Scan for the cell matching the given text and deliver its (x, y) coordinate at center. 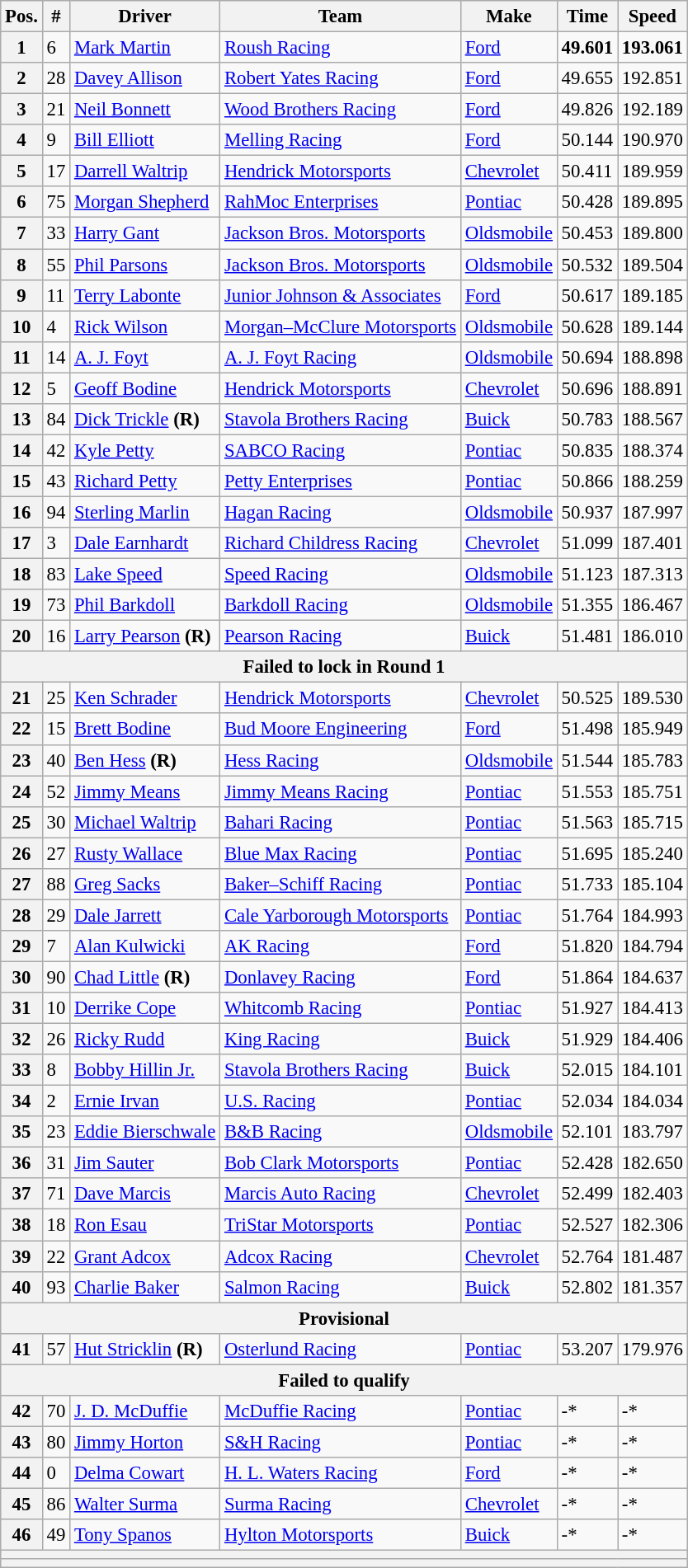
Surma Racing (341, 1504)
Darrell Waltrip (145, 171)
Bob Clark Motorsports (341, 1163)
184.034 (653, 1101)
Rick Wilson (145, 326)
51.820 (587, 946)
Jim Sauter (145, 1163)
Geoff Bodine (145, 388)
Ron Esau (145, 1225)
AK Racing (341, 946)
80 (56, 1442)
52.034 (587, 1101)
Tony Spanos (145, 1535)
51.695 (587, 853)
49 (56, 1535)
Kyle Petty (145, 450)
51.733 (587, 885)
51.864 (587, 977)
50.532 (587, 265)
Provisional (344, 1318)
RahMoc Enterprises (341, 202)
185.240 (653, 853)
B&B Racing (341, 1132)
52 (56, 791)
50.866 (587, 481)
189.185 (653, 295)
44 (21, 1473)
52.015 (587, 1070)
Hagan Racing (341, 512)
50.411 (587, 171)
190.970 (653, 140)
51.498 (587, 730)
36 (21, 1163)
83 (56, 575)
50.617 (587, 295)
73 (56, 605)
Hess Racing (341, 760)
50.835 (587, 450)
Dave Marcis (145, 1195)
Bud Moore Engineering (341, 730)
185.949 (653, 730)
Richard Childress Racing (341, 543)
179.976 (653, 1349)
Cale Yarborough Motorsports (341, 915)
Brett Bodine (145, 730)
U.S. Racing (341, 1101)
52.428 (587, 1163)
46 (21, 1535)
188.374 (653, 450)
Roush Racing (341, 48)
50.144 (587, 140)
Whitcomb Racing (341, 1008)
187.997 (653, 512)
Jimmy Means Racing (341, 791)
186.010 (653, 636)
189.959 (653, 171)
188.567 (653, 420)
Bobby Hillin Jr. (145, 1070)
Pearson Racing (341, 636)
52.527 (587, 1225)
182.650 (653, 1163)
0 (56, 1473)
Larry Pearson (R) (145, 636)
Dick Trickle (R) (145, 420)
Chad Little (R) (145, 977)
Time (587, 16)
Alan Kulwicki (145, 946)
53.207 (587, 1349)
Davey Allison (145, 78)
Ricky Rudd (145, 1040)
Phil Parsons (145, 265)
Eddie Bierschwale (145, 1132)
Dale Earnhardt (145, 543)
A. J. Foyt (145, 357)
37 (21, 1195)
Sterling Marlin (145, 512)
Delma Cowart (145, 1473)
71 (56, 1195)
Baker–Schiff Racing (341, 885)
192.851 (653, 78)
187.313 (653, 575)
S&H Racing (341, 1442)
51.355 (587, 605)
Speed Racing (341, 575)
McDuffie Racing (341, 1411)
41 (21, 1349)
51.481 (587, 636)
King Racing (341, 1040)
Ernie Irvan (145, 1101)
50.694 (587, 357)
51.544 (587, 760)
Morgan–McClure Motorsports (341, 326)
52.101 (587, 1132)
182.306 (653, 1225)
50.783 (587, 420)
Speed (653, 16)
50.937 (587, 512)
49.655 (587, 78)
184.101 (653, 1070)
86 (56, 1504)
50.453 (587, 233)
186.467 (653, 605)
Jimmy Horton (145, 1442)
188.891 (653, 388)
Hut Stricklin (R) (145, 1349)
45 (21, 1504)
Dale Jarrett (145, 915)
Neil Bonnett (145, 110)
Marcis Auto Racing (341, 1195)
Charlie Baker (145, 1287)
50.628 (587, 326)
183.797 (653, 1132)
34 (21, 1101)
84 (56, 420)
Ben Hess (R) (145, 760)
Greg Sacks (145, 885)
12 (21, 388)
Robert Yates Racing (341, 78)
39 (21, 1256)
185.715 (653, 822)
Richard Petty (145, 481)
Pos. (21, 16)
20 (21, 636)
TriStar Motorsports (341, 1225)
184.413 (653, 1008)
Failed to lock in Round 1 (344, 667)
189.530 (653, 698)
Failed to qualify (344, 1380)
32 (21, 1040)
24 (21, 791)
88 (56, 885)
Wood Brothers Racing (341, 110)
188.898 (653, 357)
49.826 (587, 110)
184.406 (653, 1040)
51.099 (587, 543)
Donlavey Racing (341, 977)
185.783 (653, 760)
52.499 (587, 1195)
70 (56, 1411)
SABCO Racing (341, 450)
38 (21, 1225)
19 (21, 605)
185.104 (653, 885)
Blue Max Racing (341, 853)
Mark Martin (145, 48)
50.696 (587, 388)
Melling Racing (341, 140)
# (56, 16)
181.357 (653, 1287)
55 (56, 265)
189.895 (653, 202)
Walter Surma (145, 1504)
Petty Enterprises (341, 481)
51.927 (587, 1008)
J. D. McDuffie (145, 1411)
51.123 (587, 575)
193.061 (653, 48)
35 (21, 1132)
H. L. Waters Racing (341, 1473)
52.764 (587, 1256)
Hylton Motorsports (341, 1535)
1 (21, 48)
Phil Barkdoll (145, 605)
94 (56, 512)
90 (56, 977)
Driver (145, 16)
49.601 (587, 48)
Bill Elliott (145, 140)
13 (21, 420)
75 (56, 202)
51.553 (587, 791)
Terry Labonte (145, 295)
Bahari Racing (341, 822)
184.794 (653, 946)
93 (56, 1287)
192.189 (653, 110)
189.800 (653, 233)
51.929 (587, 1040)
189.504 (653, 265)
187.401 (653, 543)
Rusty Wallace (145, 853)
Barkdoll Racing (341, 605)
Grant Adcox (145, 1256)
Ken Schrader (145, 698)
50.428 (587, 202)
184.993 (653, 915)
51.563 (587, 822)
Jimmy Means (145, 791)
A. J. Foyt Racing (341, 357)
Adcox Racing (341, 1256)
52.802 (587, 1287)
Make (508, 16)
Team (341, 16)
181.487 (653, 1256)
Derrike Cope (145, 1008)
57 (56, 1349)
Junior Johnson & Associates (341, 295)
Salmon Racing (341, 1287)
188.259 (653, 481)
Lake Speed (145, 575)
50.525 (587, 698)
189.144 (653, 326)
Harry Gant (145, 233)
185.751 (653, 791)
182.403 (653, 1195)
51.764 (587, 915)
Osterlund Racing (341, 1349)
Michael Waltrip (145, 822)
184.637 (653, 977)
Morgan Shepherd (145, 202)
